Provide the [X, Y] coordinate of the cell's center where the given text is located.  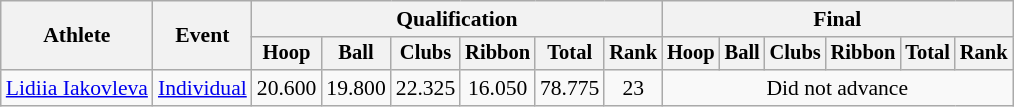
Qualification [457, 19]
22.325 [426, 88]
Athlete [77, 36]
Did not advance [837, 88]
Individual [202, 88]
20.600 [286, 88]
Final [837, 19]
78.775 [570, 88]
23 [633, 88]
19.800 [356, 88]
Event [202, 36]
Lidiia Iakovleva [77, 88]
16.050 [498, 88]
